Detect which cell encompasses the target text, then output its [x, y] center coordinate. 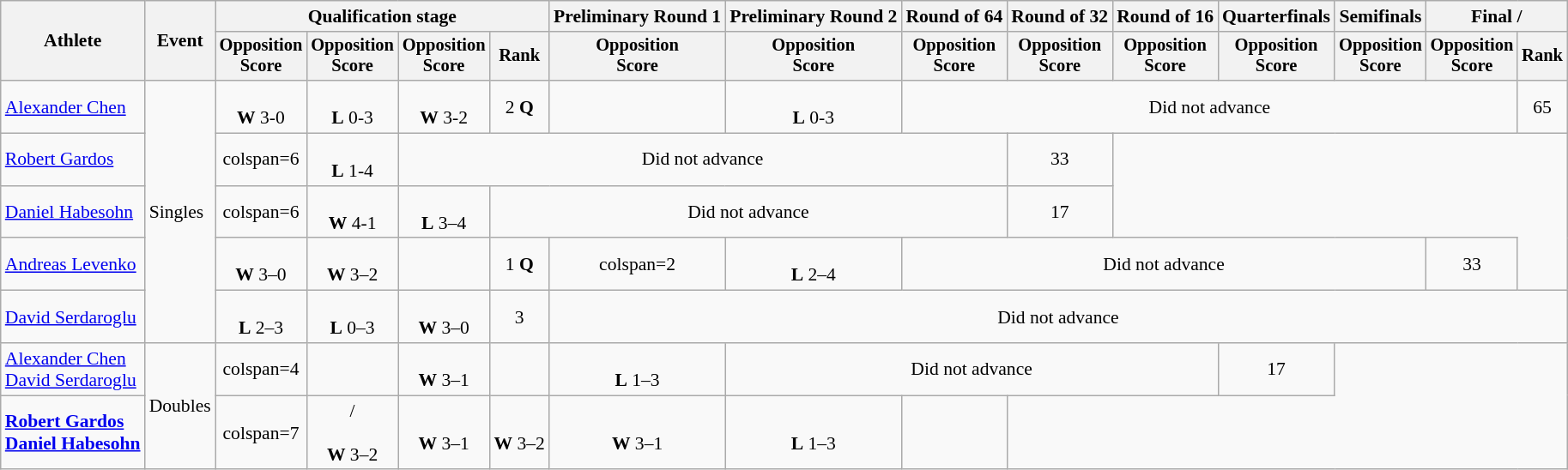
L 0–3 [352, 317]
Round of 16 [1165, 16]
Athlete [73, 41]
L 2–3 [261, 317]
Final / [1497, 16]
Daniel Habesohn [73, 213]
Round of 32 [1059, 16]
Alexander ChenDavid Serdaroglu [73, 369]
Singles [180, 212]
2 Q [518, 106]
Preliminary Round 2 [814, 16]
W 4-1 [352, 213]
L 2–4 [814, 264]
/W 3–2 [352, 432]
Preliminary Round 1 [637, 16]
colspan=2 [637, 264]
1 Q [518, 264]
Doubles [180, 407]
Qualification stage [383, 16]
colspan=7 [261, 432]
Quarterfinals [1276, 16]
L 1-4 [352, 160]
Robert Gardos [73, 160]
David Serdaroglu [73, 317]
Round of 64 [954, 16]
65 [1542, 106]
W 3-0 [261, 106]
L 3–4 [445, 213]
colspan=4 [261, 369]
Alexander Chen [73, 106]
Robert GardosDaniel Habesohn [73, 432]
Andreas Levenko [73, 264]
W 3-2 [445, 106]
Event [180, 41]
Semifinals [1380, 16]
3 [518, 317]
